Search for the cell housing the specified text and yield its [x, y] center coordinate. 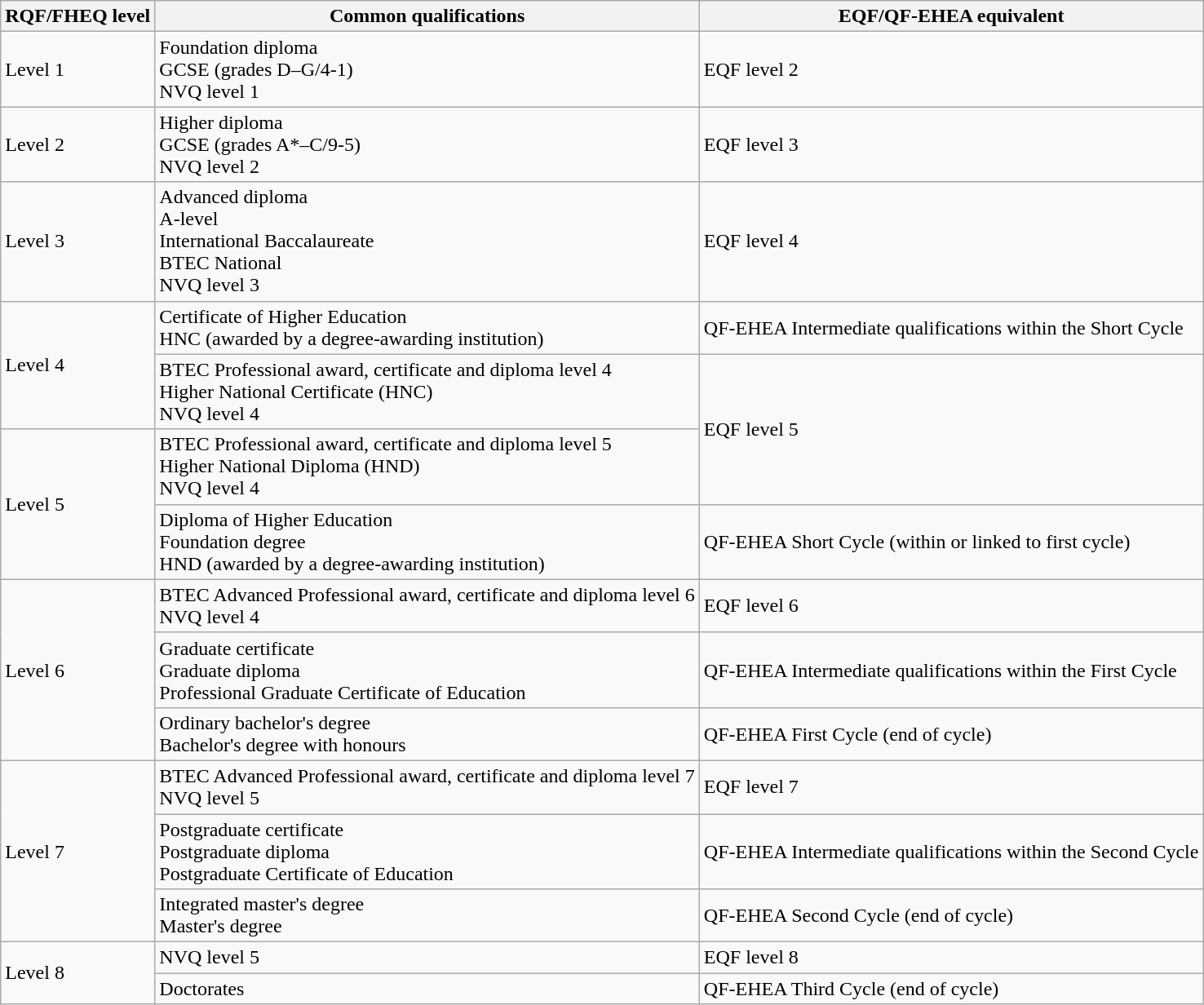
EQF level 5 [951, 429]
Common qualifications [427, 16]
EQF level 2 [951, 69]
Higher diplomaGCSE (grades A*–C/9-5)NVQ level 2 [427, 144]
Postgraduate certificatePostgraduate diplomaPostgraduate Certificate of Education [427, 852]
Level 1 [78, 69]
QF-EHEA Short Cycle (within or linked to first cycle) [951, 542]
QF-EHEA Intermediate qualifications within the Short Cycle [951, 328]
Graduate certificateGraduate diplomaProfessional Graduate Certificate of Education [427, 670]
Certificate of Higher EducationHNC (awarded by a degree-awarding institution) [427, 328]
RQF/FHEQ level [78, 16]
Level 5 [78, 504]
EQF level 6 [951, 605]
Integrated master's degreeMaster's degree [427, 915]
Level 7 [78, 851]
Level 2 [78, 144]
EQF level 8 [951, 958]
BTEC Advanced Professional award, certificate and diploma level 7NVQ level 5 [427, 786]
EQF level 3 [951, 144]
QF-EHEA Intermediate qualifications within the First Cycle [951, 670]
EQF level 4 [951, 241]
QF-EHEA First Cycle (end of cycle) [951, 734]
BTEC Advanced Professional award, certificate and diploma level 6NVQ level 4 [427, 605]
EQF level 7 [951, 786]
QF-EHEA Third Cycle (end of cycle) [951, 989]
NVQ level 5 [427, 958]
Foundation diplomaGCSE (grades D–G/4-1)NVQ level 1 [427, 69]
QF-EHEA Second Cycle (end of cycle) [951, 915]
Doctorates [427, 989]
BTEC Professional award, certificate and diploma level 5Higher National Diploma (HND)NVQ level 4 [427, 467]
Level 6 [78, 670]
Ordinary bachelor's degreeBachelor's degree with honours [427, 734]
Level 4 [78, 365]
QF-EHEA Intermediate qualifications within the Second Cycle [951, 852]
Diploma of Higher EducationFoundation degreeHND (awarded by a degree-awarding institution) [427, 542]
Advanced diplomaA-levelInternational BaccalaureateBTEC NationalNVQ level 3 [427, 241]
BTEC Professional award, certificate and diploma level 4Higher National Certificate (HNC)NVQ level 4 [427, 392]
EQF/QF-EHEA equivalent [951, 16]
Level 3 [78, 241]
Level 8 [78, 973]
